Determine the [X, Y] coordinate at the center of the cell enclosing the given text.  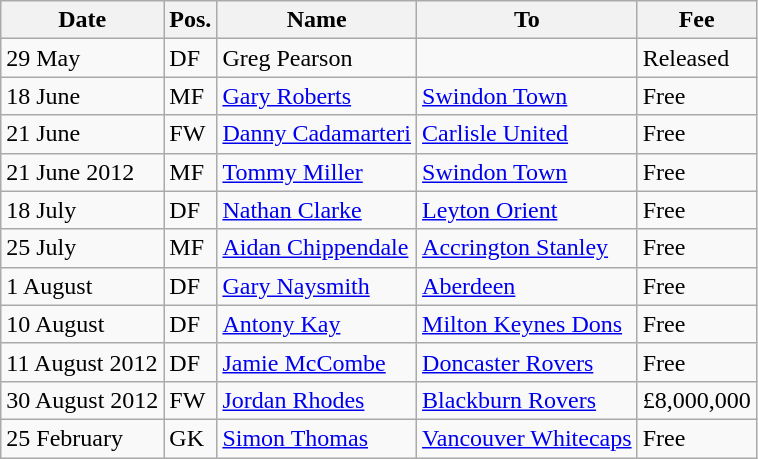
Milton Keynes Dons [528, 324]
Greg Pearson [317, 58]
1 August [82, 286]
25 July [82, 248]
Jamie McCombe [317, 362]
10 August [82, 324]
Simon Thomas [317, 438]
21 June 2012 [82, 172]
To [528, 20]
30 August 2012 [82, 400]
Tommy Miller [317, 172]
21 June [82, 134]
Leyton Orient [528, 210]
Danny Cadamarteri [317, 134]
29 May [82, 58]
Jordan Rhodes [317, 400]
Name [317, 20]
£8,000,000 [696, 400]
Nathan Clarke [317, 210]
Accrington Stanley [528, 248]
Gary Naysmith [317, 286]
Vancouver Whitecaps [528, 438]
Gary Roberts [317, 96]
Blackburn Rovers [528, 400]
Doncaster Rovers [528, 362]
Date [82, 20]
18 July [82, 210]
Fee [696, 20]
25 February [82, 438]
GK [190, 438]
Antony Kay [317, 324]
Aidan Chippendale [317, 248]
Pos. [190, 20]
Released [696, 58]
18 June [82, 96]
Aberdeen [528, 286]
11 August 2012 [82, 362]
Carlisle United [528, 134]
